Detect which cell encompasses the target text, then output its (x, y) center coordinate. 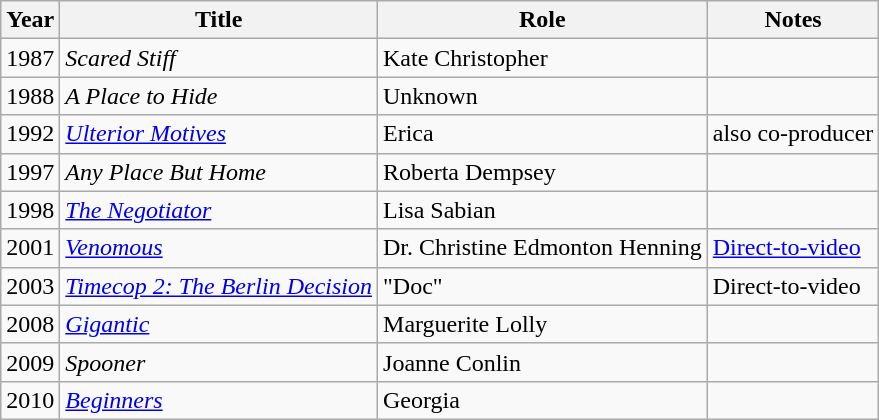
Gigantic (219, 324)
Erica (543, 134)
The Negotiator (219, 210)
2010 (30, 400)
Any Place But Home (219, 172)
A Place to Hide (219, 96)
Kate Christopher (543, 58)
2008 (30, 324)
Year (30, 20)
Unknown (543, 96)
Ulterior Motives (219, 134)
Beginners (219, 400)
Scared Stiff (219, 58)
2003 (30, 286)
Venomous (219, 248)
Timecop 2: The Berlin Decision (219, 286)
also co-producer (793, 134)
2009 (30, 362)
Spooner (219, 362)
1988 (30, 96)
Role (543, 20)
"Doc" (543, 286)
Roberta Dempsey (543, 172)
1992 (30, 134)
1997 (30, 172)
Dr. Christine Edmonton Henning (543, 248)
2001 (30, 248)
Lisa Sabian (543, 210)
Notes (793, 20)
1987 (30, 58)
Georgia (543, 400)
Title (219, 20)
Marguerite Lolly (543, 324)
1998 (30, 210)
Joanne Conlin (543, 362)
